Determine the (X, Y) coordinate at the center of the cell enclosing the given text.  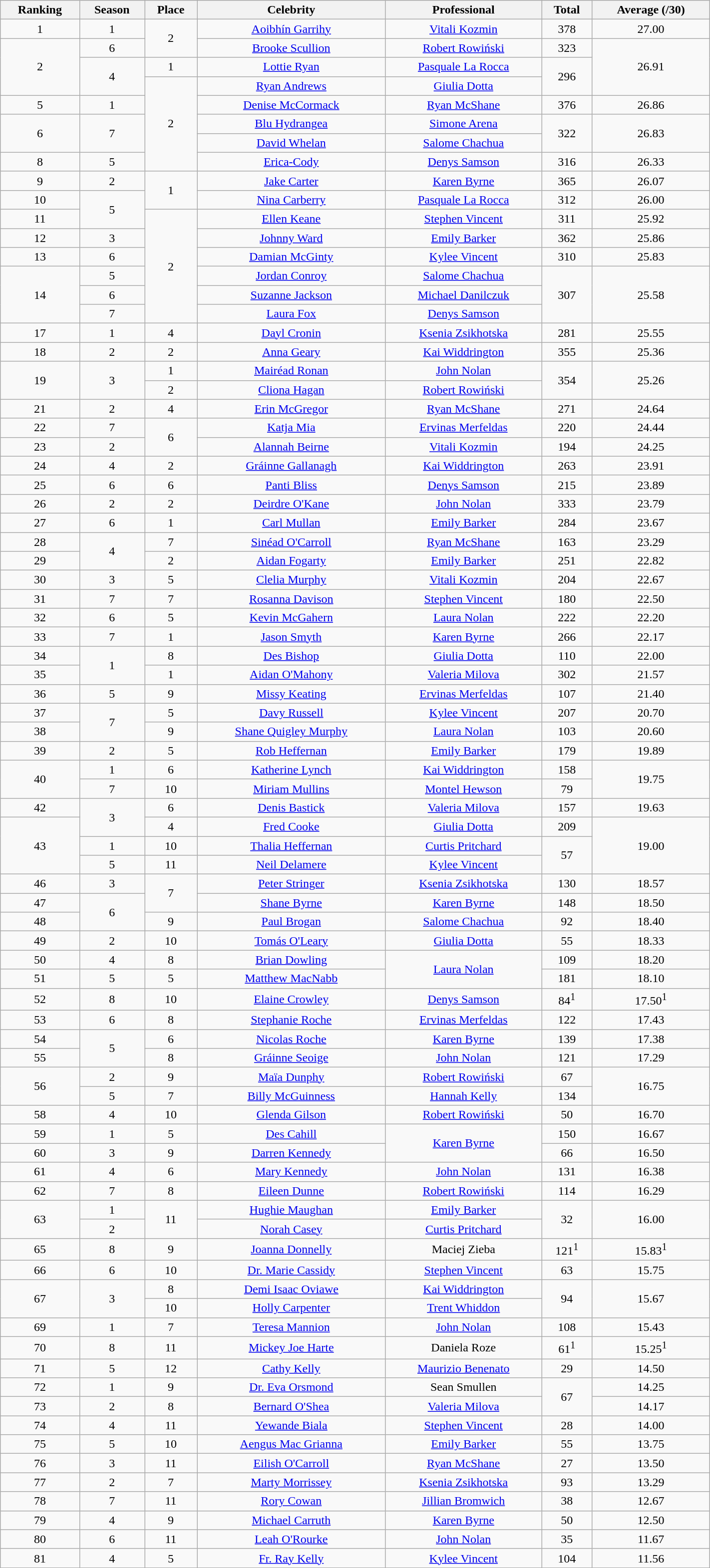
131 (567, 1172)
14.25 (651, 1387)
Bernard O'Shea (291, 1406)
148 (567, 903)
25.58 (651, 295)
266 (567, 637)
Rory Cowan (291, 1501)
181 (567, 979)
Eileen Dunne (291, 1191)
Gráinne Seoige (291, 1058)
23 (40, 447)
150 (567, 1134)
25.83 (651, 257)
376 (567, 105)
18.20 (651, 960)
16.38 (651, 1172)
Jason Smyth (291, 637)
Erin McGregor (291, 409)
22.00 (651, 656)
Thalia Heffernan (291, 846)
17.29 (651, 1058)
14.17 (651, 1406)
Mickey Joe Harte (291, 1347)
15.43 (651, 1327)
Jake Carter (291, 181)
Davy Russell (291, 713)
94 (567, 1299)
Michael Danilczuk (463, 295)
26.33 (651, 162)
20.60 (651, 732)
Cathy Kelly (291, 1368)
139 (567, 1039)
Simone Arena (463, 124)
302 (567, 675)
104 (567, 1558)
Maciej Zieba (463, 1250)
43 (40, 845)
18 (40, 352)
31 (40, 599)
34 (40, 656)
18.40 (651, 922)
26 (40, 504)
322 (567, 133)
Erica-Cody (291, 162)
17.43 (651, 1020)
24.44 (651, 428)
Des Bishop (291, 656)
Paul Brogan (291, 922)
Denise McCormack (291, 105)
73 (40, 1406)
22.50 (651, 599)
80 (40, 1539)
Alannah Beirne (291, 447)
Jillian Bromwich (463, 1501)
65 (40, 1250)
25.92 (651, 219)
72 (40, 1387)
16.67 (651, 1134)
24.25 (651, 447)
23.67 (651, 523)
15.831 (651, 1250)
42 (40, 807)
70 (40, 1347)
25.86 (651, 238)
18.10 (651, 979)
Trent Whiddon (463, 1308)
Kevin McGahern (291, 618)
16.00 (651, 1219)
Matthew MacNabb (291, 979)
15.251 (651, 1347)
14.00 (651, 1425)
103 (567, 732)
Anna Geary (291, 352)
18.33 (651, 941)
134 (567, 1096)
69 (40, 1327)
Ryan Andrews (291, 86)
Neil Delamere (291, 865)
130 (567, 884)
57 (567, 855)
Marty Morrissey (291, 1482)
39 (40, 751)
107 (567, 694)
78 (40, 1501)
61 (40, 1172)
58 (40, 1115)
26.00 (651, 200)
47 (40, 903)
22.17 (651, 637)
25.36 (651, 352)
Leah O'Rourke (291, 1539)
Aoibhín Garrihy (291, 29)
Missy Keating (291, 694)
23.91 (651, 466)
14 (40, 295)
Nina Carberry (291, 200)
378 (567, 29)
13.75 (651, 1444)
121 (567, 1058)
Glenda Gilson (291, 1115)
Teresa Mannion (291, 1327)
23.79 (651, 504)
Katherine Lynch (291, 770)
Rob Heffernan (291, 751)
312 (567, 200)
Daniela Roze (463, 1347)
25 (40, 485)
25.26 (651, 380)
Suzanne Jackson (291, 295)
54 (40, 1039)
Denis Bastick (291, 807)
59 (40, 1134)
13 (40, 257)
296 (567, 76)
Mary Kennedy (291, 1172)
Fred Cooke (291, 826)
355 (567, 352)
Fr. Ray Kelly (291, 1558)
12.67 (651, 1501)
Shane Byrne (291, 903)
15.75 (651, 1270)
Professional (463, 10)
Jordan Conroy (291, 276)
284 (567, 523)
18.50 (651, 903)
158 (567, 770)
37 (40, 713)
Dr. Eva Orsmond (291, 1387)
19.89 (651, 751)
33 (40, 637)
Ranking (40, 10)
Damian McGinty (291, 257)
179 (567, 751)
62 (40, 1191)
323 (567, 48)
12.50 (651, 1520)
76 (40, 1463)
Laura Fox (291, 314)
19 (40, 380)
Yewande Biala (291, 1425)
46 (40, 884)
23.29 (651, 541)
316 (567, 162)
Joanna Donnelly (291, 1250)
Panti Bliss (291, 485)
Sean Smullen (463, 1387)
109 (567, 960)
Billy McGuinness (291, 1096)
17 (40, 333)
Ellen Keane (291, 219)
26.91 (651, 67)
Hannah Kelly (463, 1096)
26.86 (651, 105)
251 (567, 561)
Gráinne Gallanagh (291, 466)
Johnny Ward (291, 238)
51 (40, 979)
Total (567, 10)
Eilish O'Carroll (291, 1463)
362 (567, 238)
15.67 (651, 1299)
Mairéad Ronan (291, 371)
Brooke Scullion (291, 48)
108 (567, 1327)
Holly Carpenter (291, 1308)
365 (567, 181)
209 (567, 826)
180 (567, 599)
21.57 (651, 675)
20.70 (651, 713)
Aengus Mac Grianna (291, 1444)
25.55 (651, 333)
74 (40, 1425)
157 (567, 807)
77 (40, 1482)
Tomás O'Leary (291, 941)
Dayl Cronin (291, 333)
Aidan O'Mahony (291, 675)
22 (40, 428)
263 (567, 466)
841 (567, 999)
17.38 (651, 1039)
Demi Isaac Oviawe (291, 1289)
1211 (567, 1250)
52 (40, 999)
92 (567, 922)
222 (567, 618)
Brian Dowling (291, 960)
Stephanie Roche (291, 1020)
22.67 (651, 580)
11.56 (651, 1558)
122 (567, 1020)
19.00 (651, 845)
Celebrity (291, 10)
24 (40, 466)
24.64 (651, 409)
Des Cahill (291, 1134)
27.00 (651, 29)
110 (567, 656)
354 (567, 380)
Katja Mia (291, 428)
307 (567, 295)
Aidan Fogarty (291, 561)
13.50 (651, 1463)
Norah Casey (291, 1229)
Deirdre O'Kane (291, 504)
53 (40, 1020)
114 (567, 1191)
16.50 (651, 1153)
Clelia Murphy (291, 580)
49 (40, 941)
36 (40, 694)
Dr. Marie Cassidy (291, 1270)
16.70 (651, 1115)
Carl Mullan (291, 523)
611 (567, 1347)
71 (40, 1368)
40 (40, 779)
23.89 (651, 485)
David Whelan (291, 143)
Rosanna Davison (291, 599)
16.75 (651, 1086)
Michael Carruth (291, 1520)
18.57 (651, 884)
194 (567, 447)
Average (/30) (651, 10)
13.29 (651, 1482)
Lottie Ryan (291, 67)
Peter Stringer (291, 884)
Sinéad O'Carroll (291, 541)
26.83 (651, 133)
16.29 (651, 1191)
Nicolas Roche (291, 1039)
11.67 (651, 1539)
Miriam Mullins (291, 788)
56 (40, 1086)
21 (40, 409)
Hughie Maughan (291, 1210)
75 (40, 1444)
Blu Hydrangea (291, 124)
163 (567, 541)
215 (567, 485)
Place (171, 10)
21.40 (651, 694)
Elaine Crowley (291, 999)
207 (567, 713)
Cliona Hagan (291, 390)
Shane Quigley Murphy (291, 732)
Montel Hewson (463, 788)
48 (40, 922)
93 (567, 1482)
Darren Kennedy (291, 1153)
17.501 (651, 999)
204 (567, 580)
81 (40, 1558)
281 (567, 333)
Maïa Dunphy (291, 1077)
220 (567, 428)
19.63 (651, 807)
333 (567, 504)
22.82 (651, 561)
271 (567, 409)
30 (40, 580)
26.07 (651, 181)
Maurizio Benenato (463, 1368)
22.20 (651, 618)
Season (112, 10)
311 (567, 219)
19.75 (651, 779)
14.50 (651, 1368)
310 (567, 257)
60 (40, 1153)
